Provide the [x, y] coordinate of the cell's center where the given text is located.  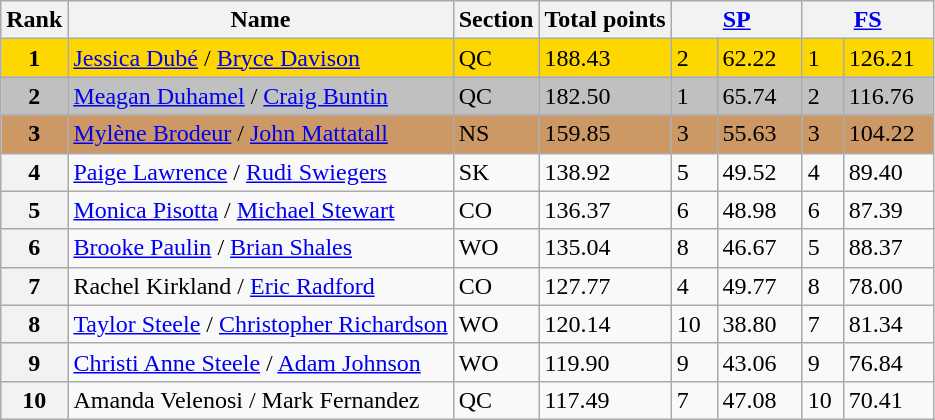
FS [868, 20]
117.49 [605, 400]
Paige Lawrence / Rudi Swiegers [260, 172]
78.00 [888, 286]
135.04 [605, 248]
88.37 [888, 248]
Brooke Paulin / Brian Shales [260, 248]
Name [260, 20]
46.67 [760, 248]
182.50 [605, 96]
76.84 [888, 362]
120.14 [605, 324]
89.40 [888, 172]
138.92 [605, 172]
Monica Pisotta / Michael Stewart [260, 210]
127.77 [605, 286]
188.43 [605, 58]
Christi Anne Steele / Adam Johnson [260, 362]
Section [496, 20]
159.85 [605, 134]
116.76 [888, 96]
104.22 [888, 134]
Rank [34, 20]
65.74 [760, 96]
119.90 [605, 362]
SP [736, 20]
Taylor Steele / Christopher Richardson [260, 324]
126.21 [888, 58]
81.34 [888, 324]
43.06 [760, 362]
48.98 [760, 210]
55.63 [760, 134]
47.08 [760, 400]
Jessica Dubé / Bryce Davison [260, 58]
Meagan Duhamel / Craig Buntin [260, 96]
Mylène Brodeur / John Mattatall [260, 134]
Total points [605, 20]
Rachel Kirkland / Eric Radford [260, 286]
Amanda Velenosi / Mark Fernandez [260, 400]
38.80 [760, 324]
SK [496, 172]
62.22 [760, 58]
49.77 [760, 286]
87.39 [888, 210]
49.52 [760, 172]
70.41 [888, 400]
NS [496, 134]
136.37 [605, 210]
